Scan for the cell matching the given text and deliver its (x, y) coordinate at center. 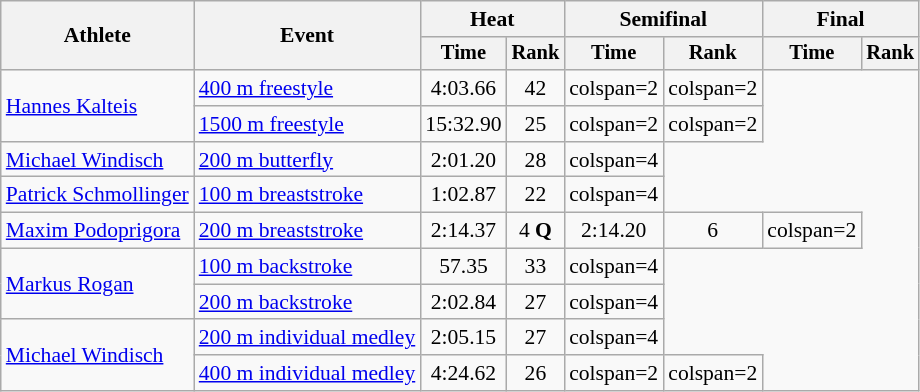
4:03.66 (463, 88)
22 (536, 195)
Hannes Kalteis (98, 106)
Maxim Podoprigora (98, 231)
4:24.62 (463, 373)
2:01.20 (463, 160)
200 m backstroke (308, 302)
2:05.15 (463, 338)
400 m individual medley (308, 373)
2:14.37 (463, 231)
200 m breaststroke (308, 231)
Event (308, 36)
1:02.87 (463, 195)
42 (536, 88)
400 m freestyle (308, 88)
200 m individual medley (308, 338)
57.35 (463, 267)
100 m breaststroke (308, 195)
33 (536, 267)
6 (712, 231)
Final (840, 19)
4 Q (536, 231)
15:32.90 (463, 124)
100 m backstroke (308, 267)
Heat (492, 19)
Patrick Schmollinger (98, 195)
Semifinal (663, 19)
25 (536, 124)
Athlete (98, 36)
28 (536, 160)
1500 m freestyle (308, 124)
2:02.84 (463, 302)
Markus Rogan (98, 284)
26 (536, 373)
200 m butterfly (308, 160)
2:14.20 (614, 231)
